Identify which cell holds the provided text, then report its [X, Y] central coordinate. 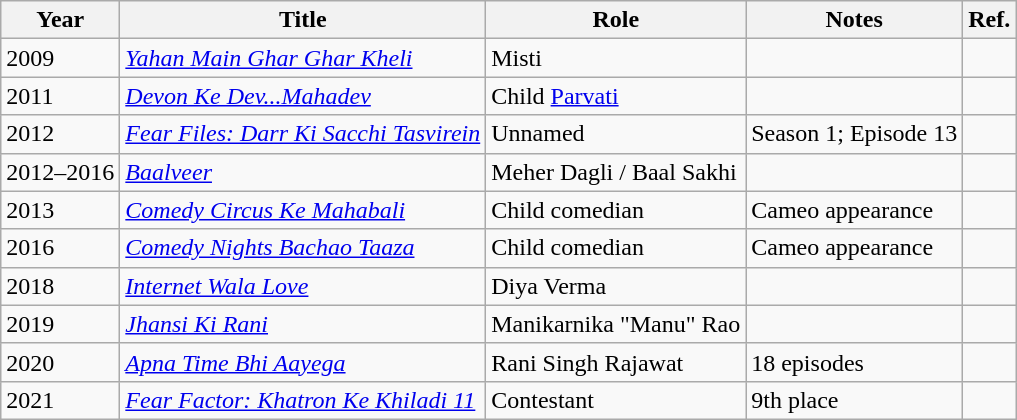
Devon Ke Dev...Mahadev [303, 96]
Meher Dagli / Baal Sakhi [616, 172]
Comedy Circus Ke Mahabali [303, 210]
2013 [60, 210]
Manikarnika "Manu" Rao [616, 324]
Baalveer [303, 172]
2016 [60, 248]
Season 1; Episode 13 [854, 134]
Misti [616, 58]
Notes [854, 20]
2021 [60, 400]
Ref. [990, 20]
2012 [60, 134]
Fear Files: Darr Ki Sacchi Tasvirein [303, 134]
2009 [60, 58]
Child Parvati [616, 96]
18 episodes [854, 362]
Role [616, 20]
Yahan Main Ghar Ghar Kheli [303, 58]
Jhansi Ki Rani [303, 324]
2019 [60, 324]
2012–2016 [60, 172]
Apna Time Bhi Aayega [303, 362]
Unnamed [616, 134]
Comedy Nights Bachao Taaza [303, 248]
Contestant [616, 400]
9th place [854, 400]
2011 [60, 96]
2020 [60, 362]
Rani Singh Rajawat [616, 362]
Diya Verma [616, 286]
Internet Wala Love [303, 286]
Fear Factor: Khatron Ke Khiladi 11 [303, 400]
Title [303, 20]
Year [60, 20]
2018 [60, 286]
